Return the (x, y) coordinate for the center point of the cell that contains the specified text.  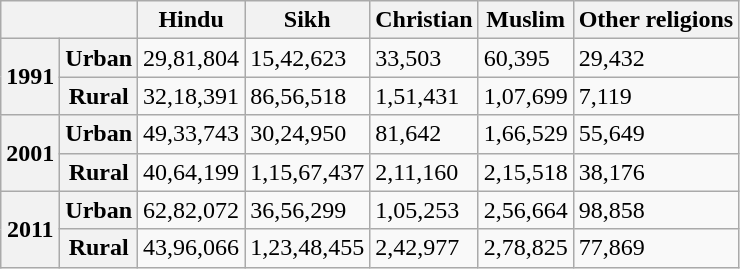
38,176 (656, 172)
2001 (30, 153)
15,42,623 (308, 58)
1,05,253 (424, 210)
55,649 (656, 134)
29,432 (656, 58)
2,15,518 (526, 172)
1,23,48,455 (308, 248)
62,82,072 (192, 210)
86,56,518 (308, 96)
29,81,804 (192, 58)
Christian (424, 20)
1,51,431 (424, 96)
Sikh (308, 20)
81,642 (424, 134)
1,15,67,437 (308, 172)
1,07,699 (526, 96)
2,42,977 (424, 248)
98,858 (656, 210)
30,24,950 (308, 134)
60,395 (526, 58)
Other religions (656, 20)
40,64,199 (192, 172)
36,56,299 (308, 210)
7,119 (656, 96)
1,66,529 (526, 134)
2,56,664 (526, 210)
1991 (30, 77)
2,78,825 (526, 248)
Muslim (526, 20)
49,33,743 (192, 134)
Hindu (192, 20)
2,11,160 (424, 172)
33,503 (424, 58)
2011 (30, 229)
32,18,391 (192, 96)
43,96,066 (192, 248)
77,869 (656, 248)
